Detect which cell encompasses the target text, then output its (X, Y) center coordinate. 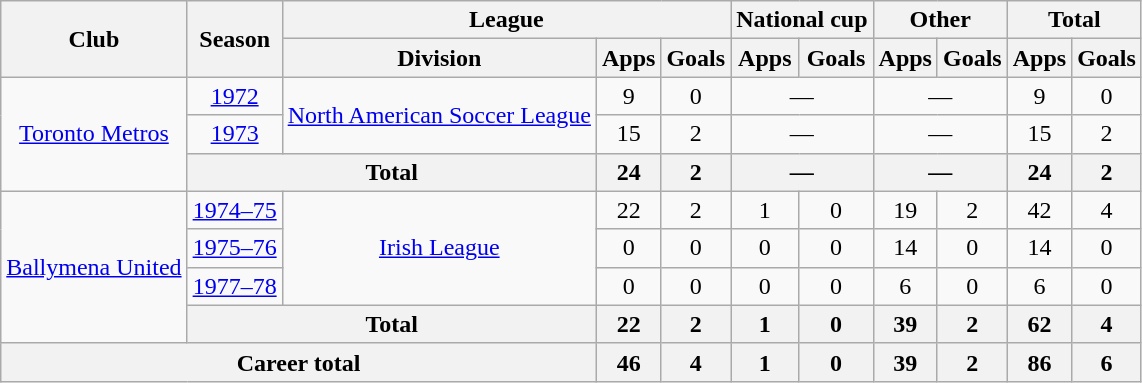
86 (1039, 362)
Other (940, 20)
Season (234, 39)
46 (628, 362)
62 (1039, 324)
1973 (234, 134)
North American Soccer League (439, 115)
1972 (234, 96)
Career total (299, 362)
League (506, 20)
1977–78 (234, 286)
19 (905, 210)
National cup (802, 20)
42 (1039, 210)
1974–75 (234, 210)
Division (439, 58)
Toronto Metros (94, 134)
Irish League (439, 248)
1975–76 (234, 248)
Ballymena United (94, 267)
Club (94, 39)
